Find where the given text appears and provide that cell's center as (X, Y) coordinate. 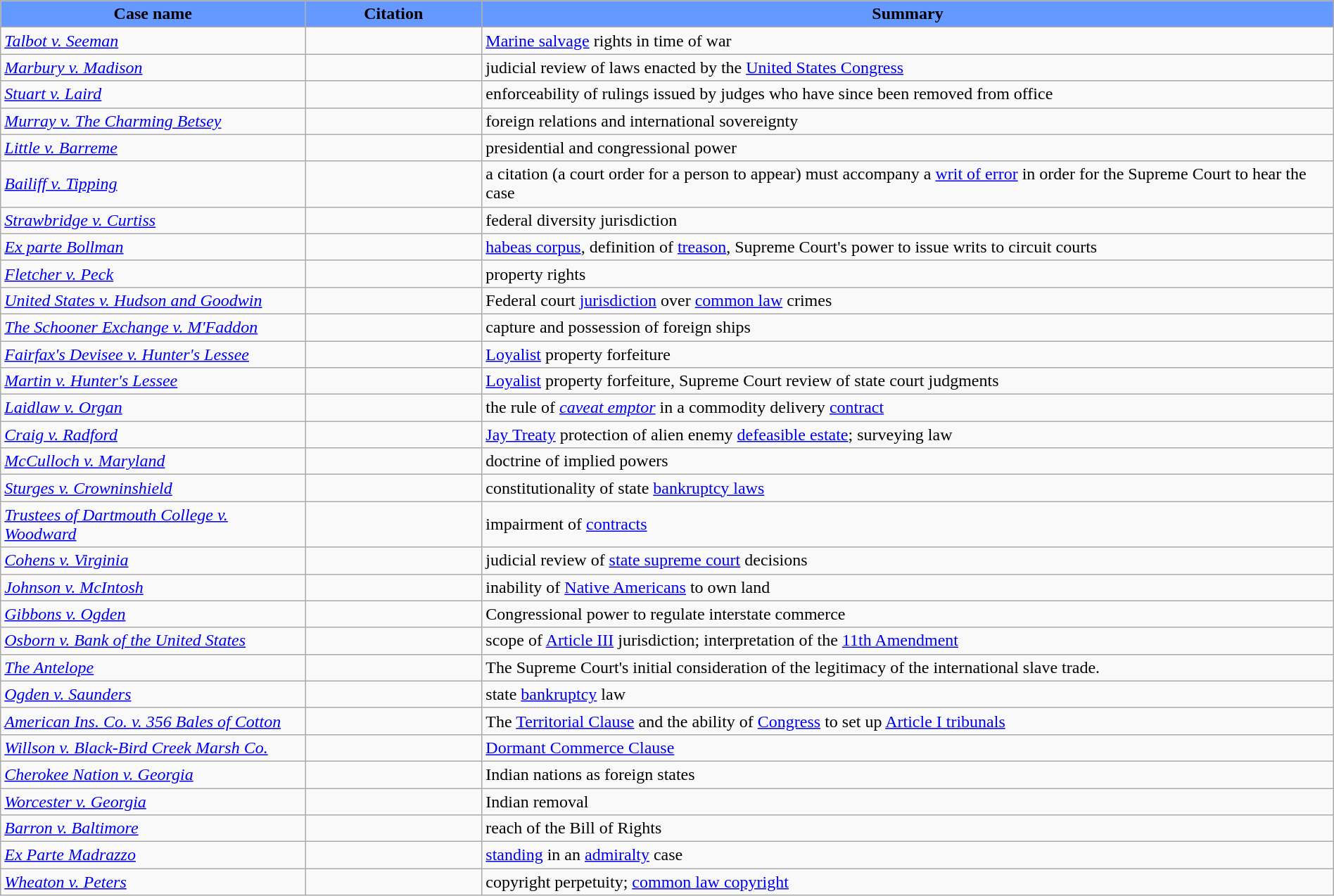
habeas corpus, definition of treason, Supreme Court's power to issue writs to circuit courts (908, 247)
Ex Parte Madrazzo (153, 855)
Ex parte Bollman (153, 247)
Congressional power to regulate interstate commerce (908, 614)
Laidlaw v. Organ (153, 408)
impairment of contracts (908, 525)
Sturges v. Crowninshield (153, 488)
Wheaton v. Peters (153, 882)
federal diversity jurisdiction (908, 220)
Loyalist property forfeiture (908, 354)
Indian removal (908, 801)
The Schooner Exchange v. M'Faddon (153, 327)
Barron v. Baltimore (153, 828)
judicial review of state supreme court decisions (908, 561)
Loyalist property forfeiture, Supreme Court review of state court judgments (908, 381)
American Ins. Co. v. 356 Bales of Cotton (153, 721)
Ogden v. Saunders (153, 694)
presidential and congressional power (908, 148)
scope of Article III jurisdiction; interpretation of the 11th Amendment (908, 641)
Summary (908, 14)
Strawbridge v. Curtiss (153, 220)
Murray v. The Charming Betsey (153, 121)
Willson v. Black-Bird Creek Marsh Co. (153, 748)
Gibbons v. Ogden (153, 614)
The Supreme Court's initial consideration of the legitimacy of the international slave trade. (908, 667)
Johnson v. McIntosh (153, 587)
capture and possession of foreign ships (908, 327)
inability of Native Americans to own land (908, 587)
Worcester v. Georgia (153, 801)
enforceability of rulings issued by judges who have since been removed from office (908, 94)
Indian nations as foreign states (908, 774)
McCulloch v. Maryland (153, 461)
Craig v. Radford (153, 435)
Marbury v. Madison (153, 68)
Cherokee Nation v. Georgia (153, 774)
doctrine of implied powers (908, 461)
reach of the Bill of Rights (908, 828)
The Territorial Clause and the ability of Congress to set up Article I tribunals (908, 721)
Jay Treaty protection of alien enemy defeasible estate; surveying law (908, 435)
United States v. Hudson and Goodwin (153, 300)
Osborn v. Bank of the United States (153, 641)
foreign relations and international sovereignty (908, 121)
Little v. Barreme (153, 148)
Trustees of Dartmouth College v. Woodward (153, 525)
Cohens v. Virginia (153, 561)
the rule of caveat emptor in a commodity delivery contract (908, 408)
copyright perpetuity; common law copyright (908, 882)
standing in an admiralty case (908, 855)
Stuart v. Laird (153, 94)
Marine salvage rights in time of war (908, 41)
Fletcher v. Peck (153, 274)
a citation (a court order for a person to appear) must accompany a writ of error in order for the Supreme Court to hear the case (908, 184)
Case name (153, 14)
Bailiff v. Tipping (153, 184)
judicial review of laws enacted by the United States Congress (908, 68)
Federal court jurisdiction over common law crimes (908, 300)
Talbot v. Seeman (153, 41)
Dormant Commerce Clause (908, 748)
Citation (394, 14)
property rights (908, 274)
Fairfax's Devisee v. Hunter's Lessee (153, 354)
Martin v. Hunter's Lessee (153, 381)
The Antelope (153, 667)
constitutionality of state bankruptcy laws (908, 488)
state bankruptcy law (908, 694)
